Locate the cell with the specified text and output its (X, Y) center coordinate. 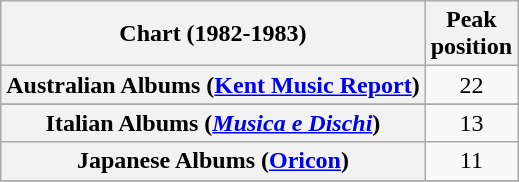
13 (471, 123)
Italian Albums (Musica e Dischi) (213, 123)
11 (471, 161)
Chart (1982-1983) (213, 34)
Australian Albums (Kent Music Report) (213, 85)
Japanese Albums (Oricon) (213, 161)
Peakposition (471, 34)
22 (471, 85)
